Return the (X, Y) coordinate for the center point of the cell that contains the specified text.  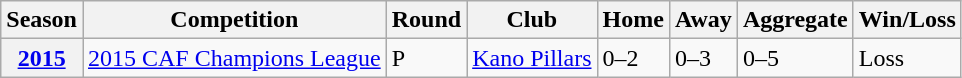
Home (633, 20)
Kano Pillars (532, 58)
0–2 (633, 58)
Club (532, 20)
0–3 (703, 58)
0–5 (795, 58)
2015 CAF Champions League (234, 58)
P (426, 58)
Competition (234, 20)
Round (426, 20)
Season (42, 20)
2015 (42, 58)
Aggregate (795, 20)
Win/Loss (907, 20)
Loss (907, 58)
Away (703, 20)
